For the text-containing cell, return its midpoint in (X, Y) coordinate format. 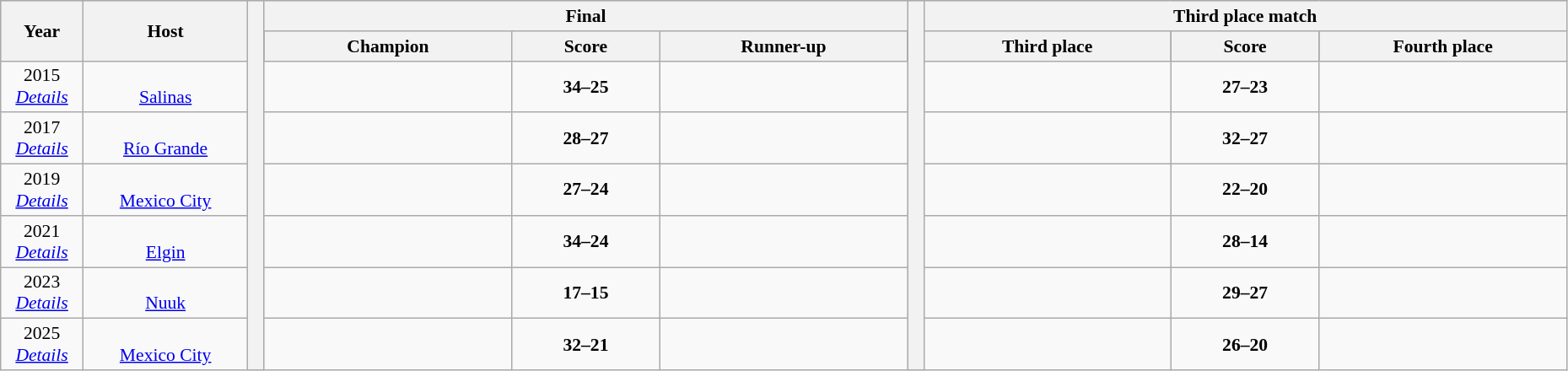
2015Details (42, 86)
28–27 (586, 138)
Nuuk (165, 293)
2021Details (42, 241)
Runner-up (783, 46)
Final (585, 16)
27–23 (1245, 86)
2017Details (42, 138)
34–25 (586, 86)
34–24 (586, 241)
Fourth place (1442, 46)
Third place match (1245, 16)
Year (42, 30)
Río Grande (165, 138)
Elgin (165, 241)
32–27 (1245, 138)
26–20 (1245, 344)
32–21 (586, 344)
Salinas (165, 86)
2025Details (42, 344)
2019Details (42, 191)
22–20 (1245, 191)
Champion (388, 46)
Third place (1048, 46)
29–27 (1245, 293)
28–14 (1245, 241)
17–15 (586, 293)
27–24 (586, 191)
Host (165, 30)
2023Details (42, 293)
